Find where the given text appears and provide that cell's center as [x, y] coordinate. 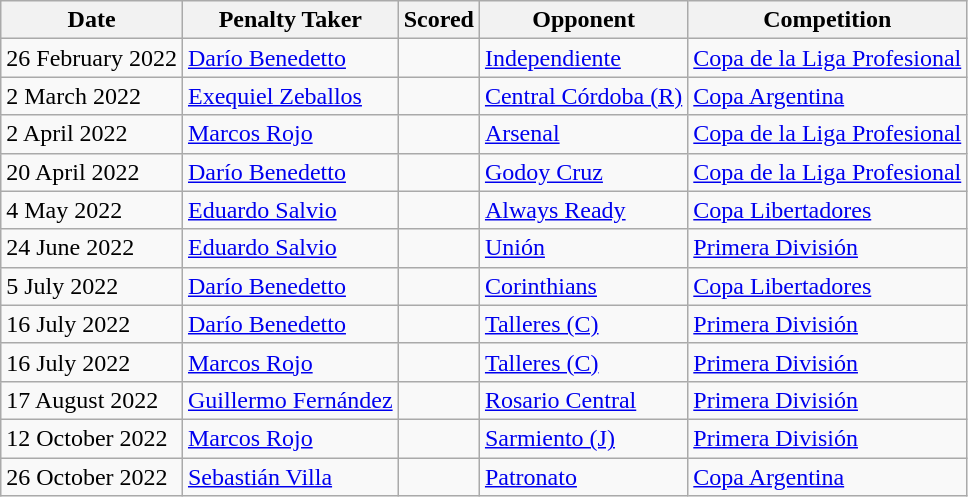
26 February 2022 [92, 58]
Independiente [583, 58]
2 March 2022 [92, 96]
Sarmiento (J) [583, 438]
Arsenal [583, 134]
Exequiel Zeballos [290, 96]
Penalty Taker [290, 20]
4 May 2022 [92, 210]
Central Córdoba (R) [583, 96]
Godoy Cruz [583, 172]
24 June 2022 [92, 248]
Date [92, 20]
Always Ready [583, 210]
20 April 2022 [92, 172]
17 August 2022 [92, 400]
Scored [438, 20]
Opponent [583, 20]
Guillermo Fernández [290, 400]
Patronato [583, 477]
26 October 2022 [92, 477]
5 July 2022 [92, 286]
Rosario Central [583, 400]
12 October 2022 [92, 438]
2 April 2022 [92, 134]
Unión [583, 248]
Corinthians [583, 286]
Sebastián Villa [290, 477]
Competition [828, 20]
